Scan for the cell matching the given text and deliver its (x, y) coordinate at center. 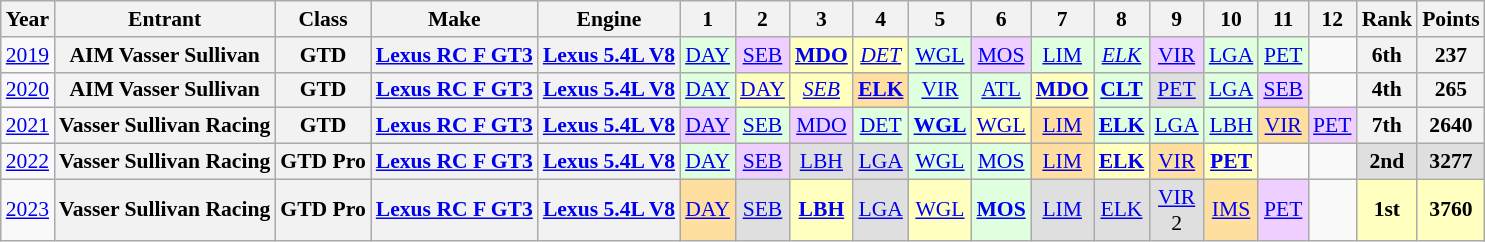
7th (1388, 126)
2022 (28, 162)
4th (1388, 90)
3277 (1451, 162)
2 (762, 19)
Make (454, 19)
Year (28, 19)
10 (1231, 19)
VIR2 (1176, 210)
2640 (1451, 126)
CLT (1122, 90)
Entrant (164, 19)
2023 (28, 210)
2021 (28, 126)
7 (1062, 19)
6 (1000, 19)
3 (822, 19)
9 (1176, 19)
2nd (1388, 162)
5 (940, 19)
237 (1451, 55)
8 (1122, 19)
12 (1332, 19)
6th (1388, 55)
Points (1451, 19)
Rank (1388, 19)
265 (1451, 90)
4 (881, 19)
Engine (609, 19)
1 (708, 19)
2020 (28, 90)
11 (1283, 19)
Class (322, 19)
ATL (1000, 90)
1st (1388, 210)
3760 (1451, 210)
2019 (28, 55)
IMS (1231, 210)
